Determine the [X, Y] coordinate at the center of the cell enclosing the given text.  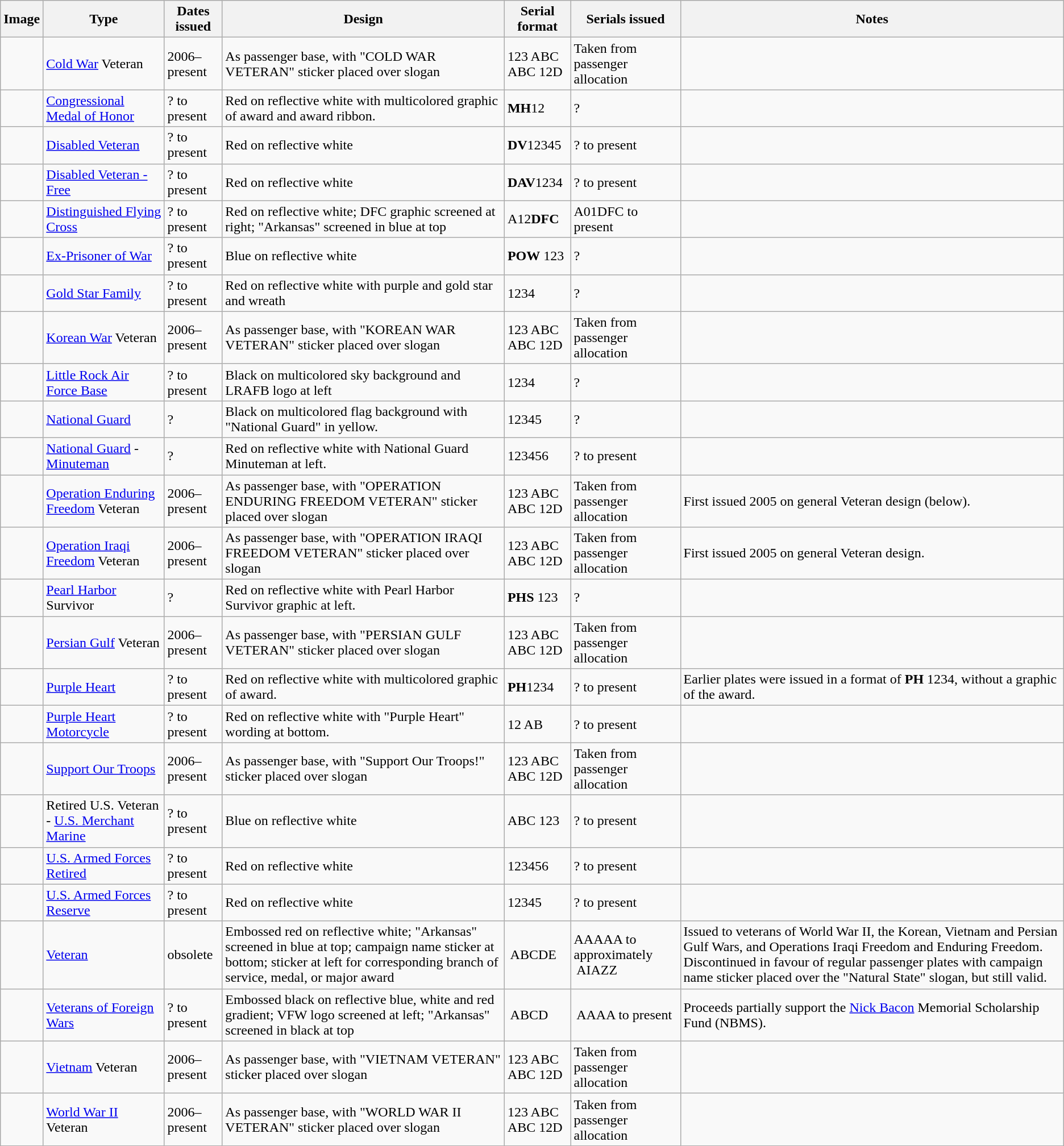
POW 123 [538, 256]
Black on multicolored sky background and LRAFB logo at left [364, 382]
DAV1234 [538, 182]
AAAAA to approximately AIAZZ [625, 955]
Ex-Prisoner of War [103, 256]
ABC 123 [538, 821]
Red on reflective white with "Purple Heart" wording at bottom. [364, 724]
U.S. Armed Forces Retired [103, 866]
As passenger base, with "KOREAN WAR VETERAN" sticker placed over slogan [364, 337]
Red on reflective white with National Guard Minuteman at left. [364, 456]
Purple Heart Motorcycle [103, 724]
U.S. Armed Forces Reserve [103, 902]
Notes [872, 19]
As passenger base, with "OPERATION ENDURING FREEDOM VETERAN" sticker placed over slogan [364, 501]
Persian Gulf Veteran [103, 643]
Pearl Harbor Survivor [103, 598]
World War II Veteran [103, 1119]
Korean War Veteran [103, 337]
Serial format [538, 19]
ABCD [538, 1015]
A12DFC [538, 219]
Operation Enduring Freedom Veteran [103, 501]
Earlier plates were issued in a format of PH 1234, without a graphic of the award. [872, 687]
Disabled Veteran [103, 145]
National Guard - Minuteman [103, 456]
As passenger base, with "VIETNAM VETERAN" sticker placed over slogan [364, 1067]
First issued 2005 on general Veteran design. [872, 553]
As passenger base, with "OPERATION IRAQI FREEDOM VETERAN" sticker placed over slogan [364, 553]
Veterans of Foreign Wars [103, 1015]
PH1234 [538, 687]
First issued 2005 on general Veteran design (below). [872, 501]
PHS 123 [538, 598]
National Guard [103, 419]
As passenger base, with "PERSIAN GULF VETERAN" sticker placed over slogan [364, 643]
obsolete [193, 955]
ABCDE [538, 955]
Red on reflective white with multicolored graphic of award and award ribbon. [364, 108]
Red on reflective white with multicolored graphic of award. [364, 687]
Distinguished Flying Cross [103, 219]
Black on multicolored flag background with "National Guard" in yellow. [364, 419]
MH12 [538, 108]
As passenger base, with "COLD WAR VETERAN" sticker placed over slogan [364, 64]
Gold Star Family [103, 293]
As passenger base, with "Support Our Troops!" sticker placed over slogan [364, 769]
Type [103, 19]
DV12345 [538, 145]
Disabled Veteran - Free [103, 182]
Image [22, 19]
Operation Iraqi Freedom Veteran [103, 553]
Cold War Veteran [103, 64]
Purple Heart [103, 687]
Red on reflective white; DFC graphic screened at right; "Arkansas" screened in blue at top [364, 219]
Vietnam Veteran [103, 1067]
Serials issued [625, 19]
Red on reflective white with purple and gold star and wreath [364, 293]
Dates issued [193, 19]
Retired U.S. Veteran - U.S. Merchant Marine [103, 821]
Proceeds partially support the Nick Bacon Memorial Scholarship Fund (NBMS). [872, 1015]
Design [364, 19]
AAAA to present [625, 1015]
As passenger base, with "WORLD WAR II VETERAN" sticker placed over slogan [364, 1119]
Red on reflective white with Pearl Harbor Survivor graphic at left. [364, 598]
Little Rock Air Force Base [103, 382]
Congressional Medal of Honor [103, 108]
Support Our Troops [103, 769]
Embossed black on reflective blue, white and red gradient; VFW logo screened at left; "Arkansas" screened in black at top [364, 1015]
A01DFC to present [625, 219]
12 AB [538, 724]
Veteran [103, 955]
